Extract the (x, y) coordinate from the center of the cell holding the provided text.  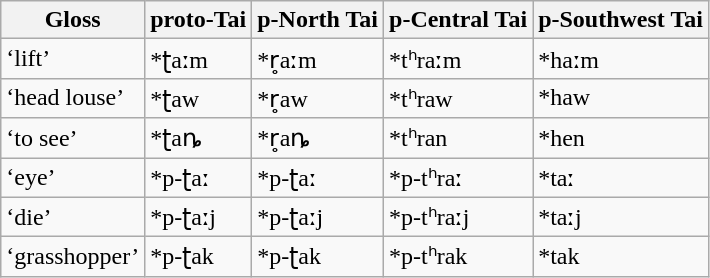
*tʰran (458, 138)
*taːj (621, 217)
p-Southwest Tai (621, 20)
*p-tʰraːj (458, 217)
‘die’ (73, 217)
‘grasshopper’ (73, 257)
‘lift’ (73, 59)
*ʈaw (198, 98)
*r̥aːm (318, 59)
p-North Tai (318, 20)
Gloss (73, 20)
*p-tʰraː (458, 178)
*haw (621, 98)
*r̥aȵ (318, 138)
*taː (621, 178)
*tʰraw (458, 98)
‘to see’ (73, 138)
*p-tʰrak (458, 257)
‘eye’ (73, 178)
*ʈaːm (198, 59)
*ʈaȵ (198, 138)
*haːm (621, 59)
*tak (621, 257)
p-Central Tai (458, 20)
proto-Tai (198, 20)
‘head louse’ (73, 98)
*r̥aw (318, 98)
*hen (621, 138)
*tʰraːm (458, 59)
